Scan for the cell matching the given text and deliver its (x, y) coordinate at center. 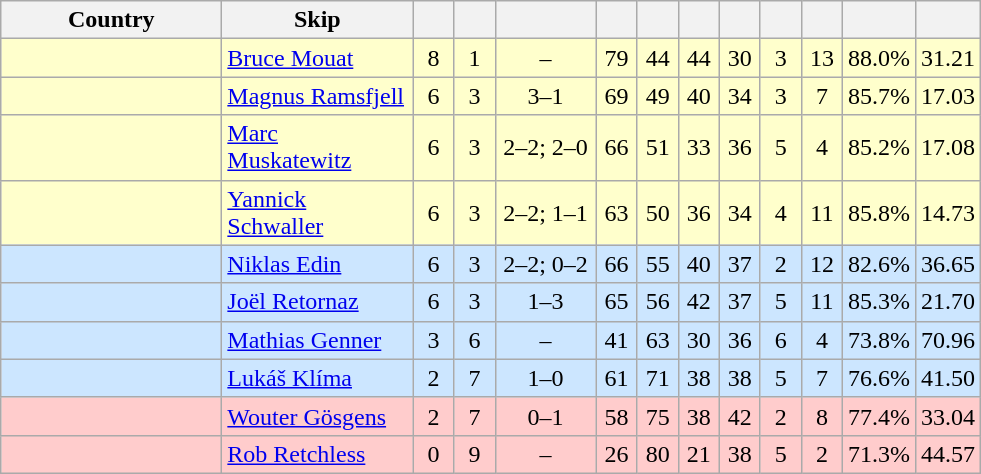
77.4% (878, 416)
65 (616, 302)
58 (616, 416)
Joël Retornaz (318, 302)
56 (658, 302)
1 (474, 58)
70.96 (948, 340)
49 (658, 96)
85.3% (878, 302)
79 (616, 58)
Lukáš Klíma (318, 378)
Wouter Gösgens (318, 416)
61 (616, 378)
Magnus Ramsfjell (318, 96)
85.8% (878, 212)
Country (112, 20)
12 (822, 264)
1–3 (546, 302)
69 (616, 96)
50 (658, 212)
3–1 (546, 96)
Marc Muskatewitz (318, 148)
71 (658, 378)
Yannick Schwaller (318, 212)
41.50 (948, 378)
Niklas Edin (318, 264)
13 (822, 58)
51 (658, 148)
55 (658, 264)
73.8% (878, 340)
85.2% (878, 148)
26 (616, 454)
33 (698, 148)
75 (658, 416)
21.70 (948, 302)
85.7% (878, 96)
1–0 (546, 378)
44.57 (948, 454)
36.65 (948, 264)
21 (698, 454)
31.21 (948, 58)
82.6% (878, 264)
33.04 (948, 416)
Rob Retchless (318, 454)
80 (658, 454)
9 (474, 454)
76.6% (878, 378)
0–1 (546, 416)
71.3% (878, 454)
2–2; 1–1 (546, 212)
14.73 (948, 212)
Mathias Genner (318, 340)
41 (616, 340)
17.08 (948, 148)
Skip (318, 20)
0 (434, 454)
88.0% (878, 58)
2–2; 0–2 (546, 264)
2–2; 2–0 (546, 148)
17.03 (948, 96)
Bruce Mouat (318, 58)
